Detect which cell encompasses the target text, then output its (x, y) center coordinate. 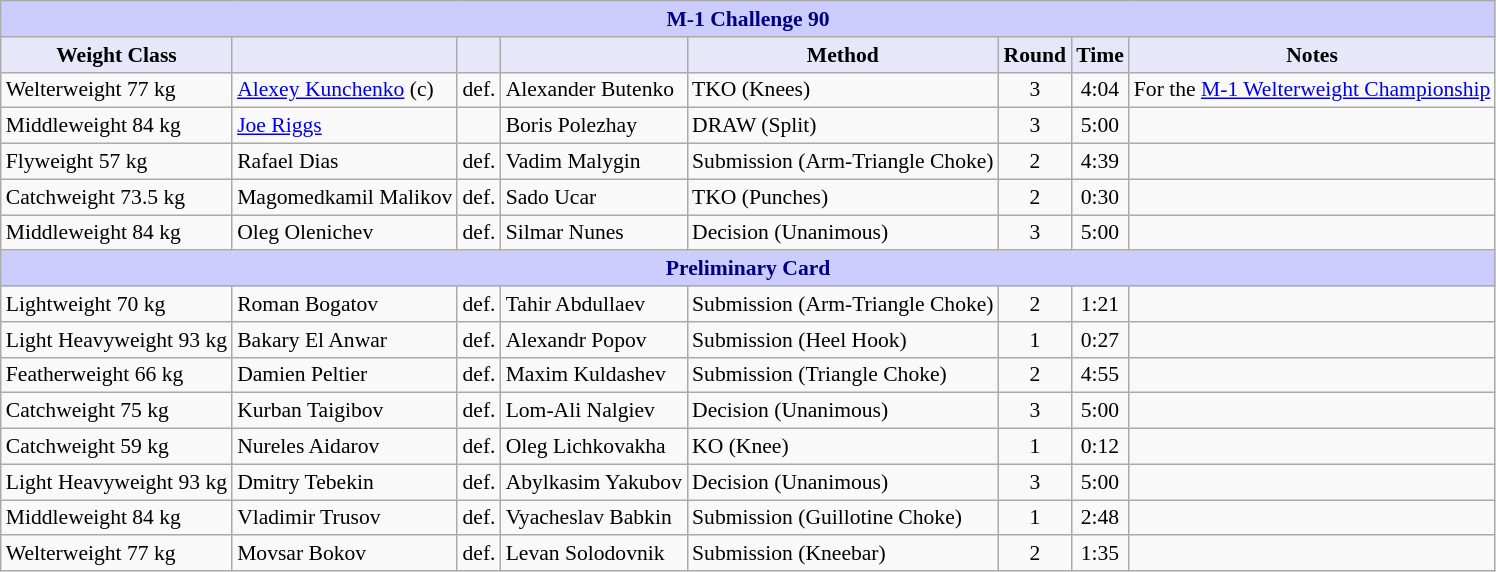
Vyacheslav Babkin (594, 518)
DRAW (Split) (843, 126)
Movsar Bokov (344, 554)
Rafael Dias (344, 162)
Method (843, 55)
Dmitry Tebekin (344, 482)
Catchweight 75 kg (116, 411)
Alexandr Popov (594, 340)
KO (Knee) (843, 447)
Bakary El Anwar (344, 340)
TKO (Knees) (843, 90)
Lightweight 70 kg (116, 304)
Submission (Kneebar) (843, 554)
Abylkasim Yakubov (594, 482)
Tahir Abdullaev (594, 304)
Catchweight 73.5 kg (116, 197)
4:39 (1100, 162)
Weight Class (116, 55)
4:04 (1100, 90)
Alexey Kunchenko (c) (344, 90)
Flyweight 57 kg (116, 162)
Alexander Butenko (594, 90)
Boris Polezhay (594, 126)
0:30 (1100, 197)
TKO (Punches) (843, 197)
1:35 (1100, 554)
Damien Peltier (344, 375)
Submission (Guillotine Choke) (843, 518)
Magomedkamil Malikov (344, 197)
Submission (Triangle Choke) (843, 375)
Notes (1312, 55)
Submission (Heel Hook) (843, 340)
0:27 (1100, 340)
Featherweight 66 kg (116, 375)
Vladimir Trusov (344, 518)
Joe Riggs (344, 126)
Time (1100, 55)
Roman Bogatov (344, 304)
Levan Solodovnik (594, 554)
Maxim Kuldashev (594, 375)
Kurban Taigibov (344, 411)
Oleg Olenichev (344, 233)
Round (1036, 55)
Preliminary Card (748, 269)
Nureles Aidarov (344, 447)
Catchweight 59 kg (116, 447)
2:48 (1100, 518)
Lom-Ali Nalgiev (594, 411)
Sado Ucar (594, 197)
Oleg Lichkovakha (594, 447)
M-1 Challenge 90 (748, 19)
Vadim Malygin (594, 162)
4:55 (1100, 375)
For the M-1 Welterweight Championship (1312, 90)
1:21 (1100, 304)
0:12 (1100, 447)
Silmar Nunes (594, 233)
